Search for the cell housing the specified text and yield its (X, Y) center coordinate. 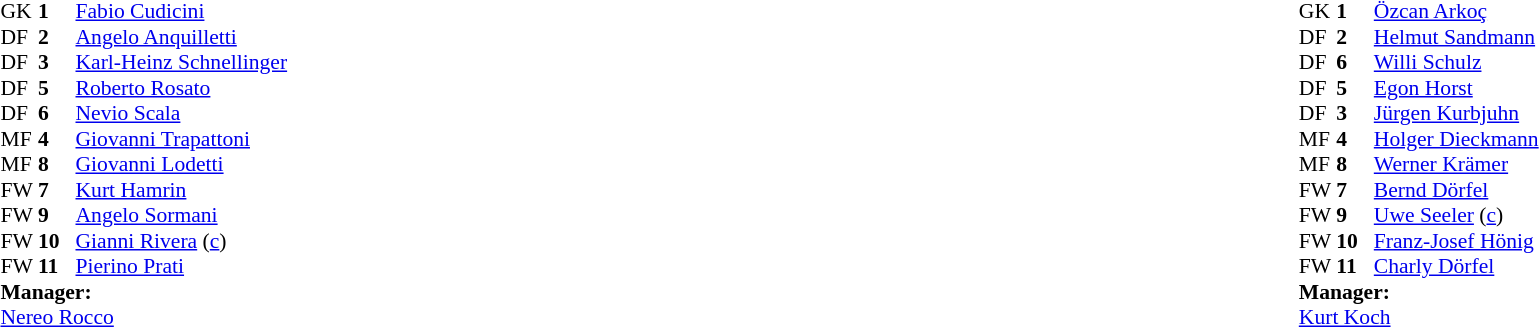
Roberto Rosato (182, 88)
Charly Dörfel (1456, 267)
Helmut Sandmann (1456, 37)
Franz-Josef Hönig (1456, 241)
Giovanni Lodetti (182, 165)
Nevio Scala (182, 113)
Angelo Sormani (182, 215)
Willi Schulz (1456, 63)
Kurt Hamrin (182, 190)
Gianni Rivera (c) (182, 241)
Egon Horst (1456, 88)
Holger Dieckmann (1456, 139)
Giovanni Trapattoni (182, 139)
Angelo Anquilletti (182, 37)
Bernd Dörfel (1456, 190)
Werner Krämer (1456, 165)
Pierino Prati (182, 267)
Jürgen Kurbjuhn (1456, 113)
Uwe Seeler (c) (1456, 215)
Karl-Heinz Schnellinger (182, 63)
